Locate the cell with the specified text and output its [X, Y] center coordinate. 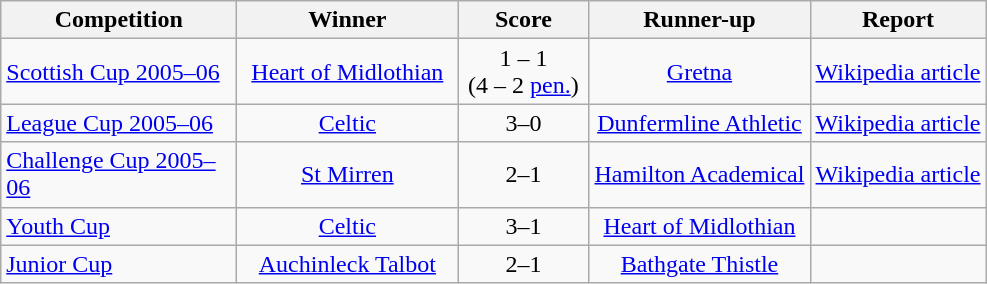
1 – 1 (4 – 2 pen.) [524, 72]
3–0 [524, 123]
Challenge Cup 2005–06 [119, 174]
Runner-up [700, 20]
Winner [348, 20]
3–1 [524, 226]
Competition [119, 20]
Scottish Cup 2005–06 [119, 72]
Youth Cup [119, 226]
Gretna [700, 72]
Score [524, 20]
League Cup 2005–06 [119, 123]
St Mirren [348, 174]
Report [898, 20]
Hamilton Academical [700, 174]
Dunfermline Athletic [700, 123]
Junior Cup [119, 264]
Auchinleck Talbot [348, 264]
Bathgate Thistle [700, 264]
